Extract the [x, y] coordinate from the center of the cell holding the provided text.  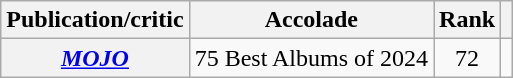
Accolade [311, 20]
72 [468, 58]
MOJO [95, 58]
75 Best Albums of 2024 [311, 58]
Publication/critic [95, 20]
Rank [468, 20]
